Return the [x, y] coordinate for the center point of the cell that contains the specified text.  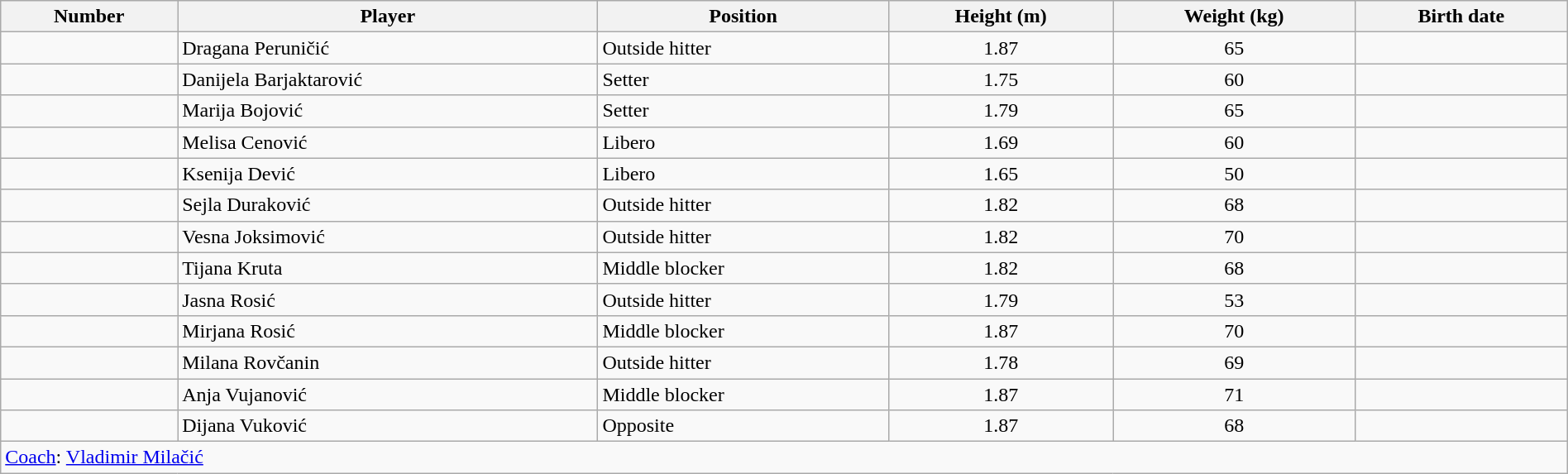
Dragana Peruničić [388, 48]
Coach: Vladimir Milačić [784, 457]
Marija Bojović [388, 111]
Anja Vujanović [388, 395]
1.75 [1001, 79]
Weight (kg) [1234, 17]
Danijela Barjaktarović [388, 79]
53 [1234, 299]
71 [1234, 395]
Player [388, 17]
Dijana Vuković [388, 426]
Mirjana Rosić [388, 331]
Birth date [1460, 17]
Opposite [743, 426]
50 [1234, 174]
Sejla Duraković [388, 205]
Ksenija Dević [388, 174]
Tijana Kruta [388, 268]
Vesna Joksimović [388, 237]
1.78 [1001, 362]
Melisa Cenović [388, 142]
69 [1234, 362]
Jasna Rosić [388, 299]
1.65 [1001, 174]
Milana Rovčanin [388, 362]
Number [89, 17]
1.69 [1001, 142]
Position [743, 17]
Height (m) [1001, 17]
